Return (X, Y) of the center of cell containing provided text 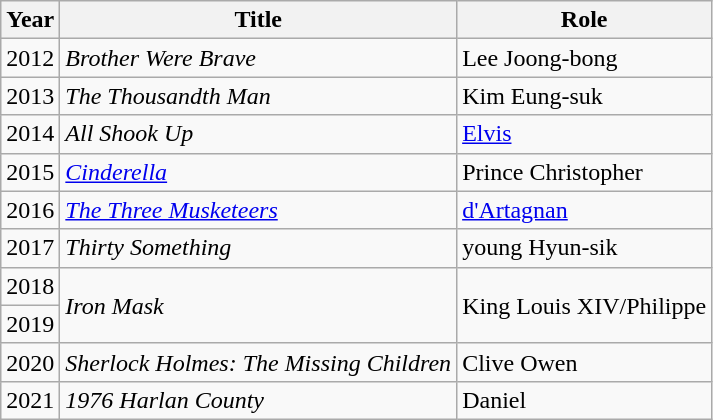
2013 (30, 96)
Iron Mask (258, 305)
Daniel (584, 400)
Cinderella (258, 172)
2016 (30, 210)
Sherlock Holmes: The Missing Children (258, 362)
2020 (30, 362)
Brother Were Brave (258, 58)
Lee Joong-bong (584, 58)
The Three Musketeers (258, 210)
King Louis XIV/Philippe (584, 305)
2017 (30, 248)
Clive Owen (584, 362)
Kim Eung-suk (584, 96)
2014 (30, 134)
All Shook Up (258, 134)
Year (30, 20)
d'Artagnan (584, 210)
2012 (30, 58)
Prince Christopher (584, 172)
1976 Harlan County (258, 400)
The Thousandth Man (258, 96)
2015 (30, 172)
Elvis (584, 134)
young Hyun-sik (584, 248)
Title (258, 20)
2019 (30, 324)
2021 (30, 400)
Role (584, 20)
Thirty Something (258, 248)
2018 (30, 286)
